Scan for the cell matching the given text and deliver its [x, y] coordinate at center. 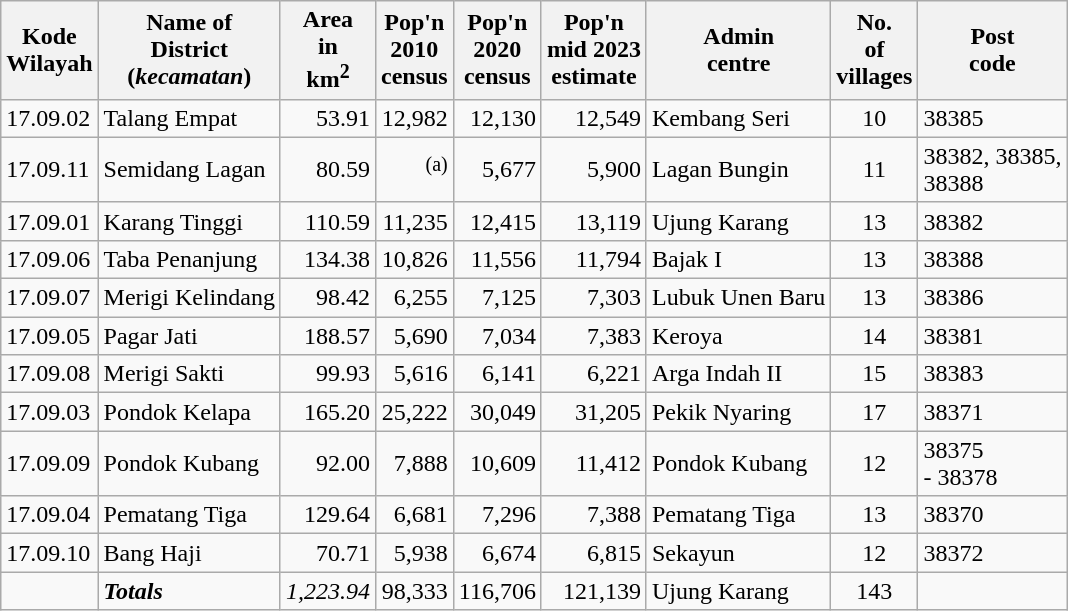
12,982 [414, 118]
30,049 [497, 412]
92.00 [328, 464]
99.93 [328, 374]
5,690 [414, 336]
Pekik Nyaring [738, 412]
17.09.10 [50, 553]
Pagar Jati [189, 336]
17.09.04 [50, 515]
6,255 [414, 298]
38383 [992, 374]
10,609 [497, 464]
Totals [189, 591]
11,412 [594, 464]
38370 [992, 515]
12,130 [497, 118]
6,221 [594, 374]
17.09.09 [50, 464]
13,119 [594, 221]
38385 [992, 118]
No.ofvillages [874, 50]
Merigi Kelindang [189, 298]
10 [874, 118]
15 [874, 374]
165.20 [328, 412]
7,888 [414, 464]
38375- 38378 [992, 464]
5,900 [594, 170]
38372 [992, 553]
Merigi Sakti [189, 374]
134.38 [328, 259]
143 [874, 591]
17.09.07 [50, 298]
38388 [992, 259]
(a) [414, 170]
5,677 [497, 170]
11,556 [497, 259]
Keroya [738, 336]
6,141 [497, 374]
6,674 [497, 553]
121,139 [594, 591]
70.71 [328, 553]
7,296 [497, 515]
Lagan Bungin [738, 170]
Talang Empat [189, 118]
Sekayun [738, 553]
11,235 [414, 221]
17.09.11 [50, 170]
38381 [992, 336]
11,794 [594, 259]
10,826 [414, 259]
Kembang Seri [738, 118]
38382, 38385,38388 [992, 170]
Kode Wilayah [50, 50]
6,815 [594, 553]
17.09.06 [50, 259]
Pop'n mid 2023estimate [594, 50]
6,681 [414, 515]
38382 [992, 221]
17.09.08 [50, 374]
7,034 [497, 336]
188.57 [328, 336]
Arga Indah II [738, 374]
Semidang Lagan [189, 170]
Pop'n 2020census [497, 50]
7,383 [594, 336]
116,706 [497, 591]
12,549 [594, 118]
17.09.01 [50, 221]
53.91 [328, 118]
Admin centre [738, 50]
Pop'n 2010census [414, 50]
7,303 [594, 298]
5,616 [414, 374]
31,205 [594, 412]
17.09.03 [50, 412]
Taba Penanjung [189, 259]
Lubuk Unen Baru [738, 298]
Pondok Kelapa [189, 412]
38386 [992, 298]
Bang Haji [189, 553]
80.59 [328, 170]
Name ofDistrict(kecamatan) [189, 50]
Area inkm2 [328, 50]
98,333 [414, 591]
17 [874, 412]
Karang Tinggi [189, 221]
38371 [992, 412]
17.09.05 [50, 336]
17.09.02 [50, 118]
11 [874, 170]
7,388 [594, 515]
7,125 [497, 298]
129.64 [328, 515]
98.42 [328, 298]
1,223.94 [328, 591]
25,222 [414, 412]
12,415 [497, 221]
Bajak I [738, 259]
14 [874, 336]
Postcode [992, 50]
5,938 [414, 553]
110.59 [328, 221]
